Capture the cell that displays the provided text and extract its [X, Y] central coordinate. 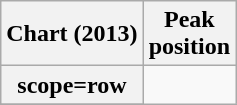
scope=row [72, 85]
Chart (2013) [72, 34]
Peakposition [189, 34]
